Extract the (X, Y) coordinate from the center of the cell holding the provided text.  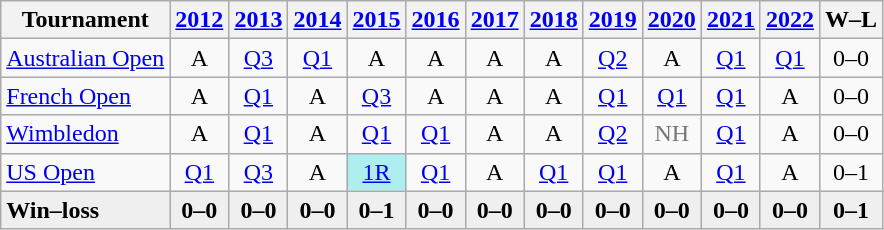
Tournament (86, 20)
Win–loss (86, 210)
French Open (86, 96)
2021 (730, 20)
2012 (200, 20)
2014 (318, 20)
2019 (612, 20)
W–L (850, 20)
2015 (376, 20)
Wimbledon (86, 134)
2022 (790, 20)
NH (672, 134)
2018 (554, 20)
2013 (258, 20)
2020 (672, 20)
Australian Open (86, 58)
2016 (436, 20)
US Open (86, 172)
2017 (494, 20)
1R (376, 172)
